Identify which cell holds the provided text, then report its (x, y) central coordinate. 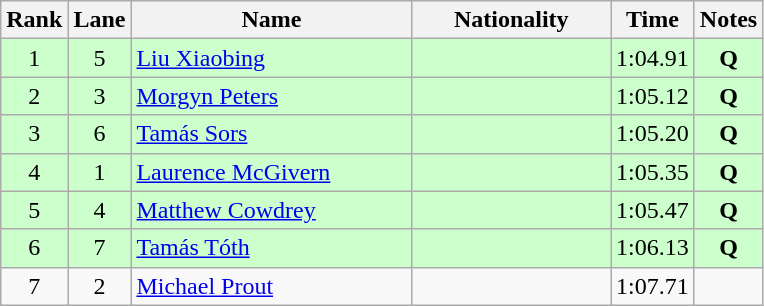
Morgyn Peters (272, 96)
1:07.71 (653, 286)
Matthew Cowdrey (272, 210)
Tamás Sors (272, 134)
Liu Xiaobing (272, 58)
Tamás Tóth (272, 248)
Notes (728, 20)
1:04.91 (653, 58)
Laurence McGivern (272, 172)
Rank (34, 20)
1:05.35 (653, 172)
Michael Prout (272, 286)
Nationality (512, 20)
1:05.12 (653, 96)
1:05.20 (653, 134)
Name (272, 20)
1:06.13 (653, 248)
Time (653, 20)
Lane (100, 20)
1:05.47 (653, 210)
